Scan for the cell matching the given text and deliver its [x, y] coordinate at center. 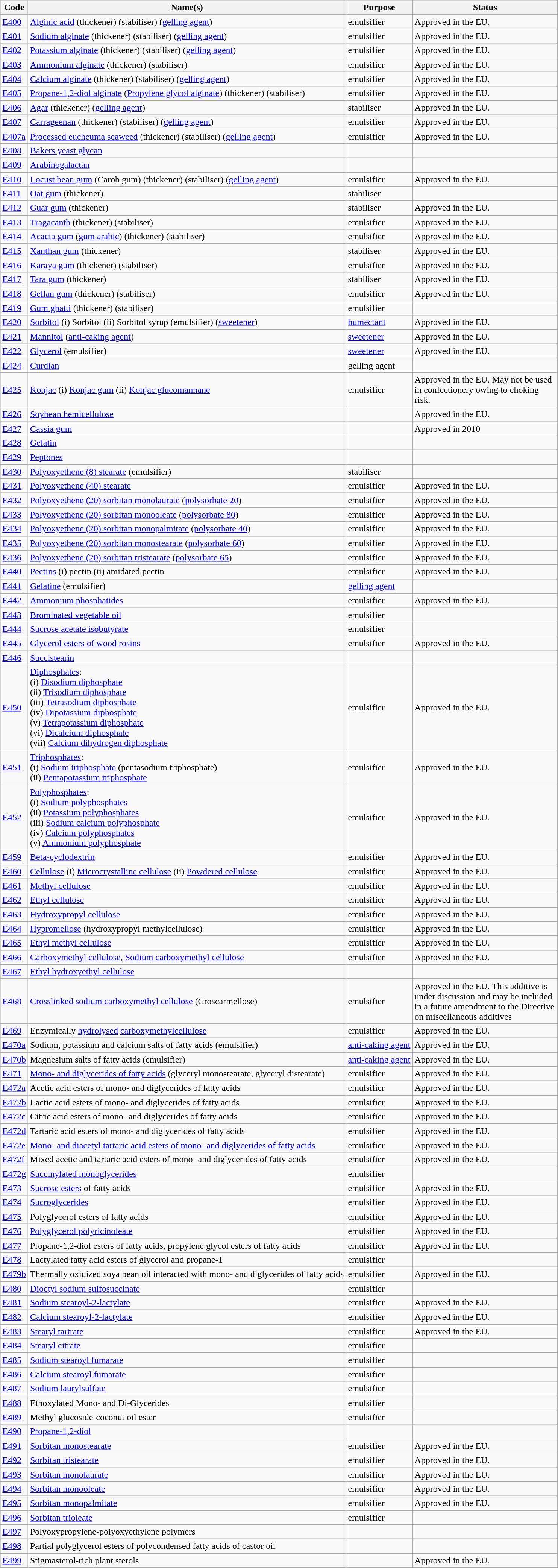
E409 [14, 165]
Carboxymethyl cellulose, Sodium carboxymethyl cellulose [187, 957]
Thermally oxidized soya bean oil interacted with mono- and diglycerides of fatty acids [187, 1274]
E424 [14, 365]
E421 [14, 337]
Succinylated monoglycerides [187, 1174]
E422 [14, 351]
Status [485, 8]
E470a [14, 1045]
E404 [14, 79]
E402 [14, 50]
E431 [14, 486]
Mannitol (anti-caking agent) [187, 337]
Soybean hemicellulose [187, 414]
Polyoxyethene (8) stearate (emulsifier) [187, 472]
Propane-1,2-diol alginate (Propylene glycol alginate) (thickener) (stabiliser) [187, 93]
Glycerol esters of wood rosins [187, 643]
E401 [14, 36]
E470b [14, 1060]
E414 [14, 237]
E442 [14, 600]
E479b [14, 1274]
E485 [14, 1360]
Sorbitan monostearate [187, 1446]
Stearyl tartrate [187, 1331]
Hydroxypropyl cellulose [187, 914]
E496 [14, 1518]
E497 [14, 1532]
E420 [14, 322]
E499 [14, 1560]
Polyoxyethene (20) sorbitan monopalmitate (polysorbate 40) [187, 529]
E416 [14, 265]
E494 [14, 1489]
E444 [14, 629]
E407 [14, 122]
Gum ghatti (thickener) (stabiliser) [187, 308]
E488 [14, 1403]
E415 [14, 251]
E443 [14, 615]
Arabinogalactan [187, 165]
E476 [14, 1231]
E483 [14, 1331]
humectant [379, 322]
E432 [14, 500]
Cassia gum [187, 428]
E461 [14, 886]
Tartaric acid esters of mono- and diglycerides of fatty acids [187, 1131]
Triphosphates:(i) Sodium triphosphate (pentasodium triphosphate)(ii) Pentapotassium triphosphate [187, 768]
E451 [14, 768]
Sorbitan trioleate [187, 1518]
E433 [14, 515]
E413 [14, 222]
E445 [14, 643]
E481 [14, 1303]
Carrageenan (thickener) (stabiliser) (gelling agent) [187, 122]
E425 [14, 390]
E472e [14, 1145]
Propane-1,2-diol esters of fatty acids, propylene glycol esters of fatty acids [187, 1245]
Mixed acetic and tartaric acid esters of mono- and diglycerides of fatty acids [187, 1160]
Sorbitan monopalmitate [187, 1503]
Polyglycerol esters of fatty acids [187, 1217]
Agar (thickener) (gelling agent) [187, 108]
E475 [14, 1217]
E480 [14, 1288]
Sorbitol (i) Sorbitol (ii) Sorbitol syrup (emulsifier) (sweetener) [187, 322]
Ethyl methyl cellulose [187, 943]
Methyl glucoside-coconut oil ester [187, 1417]
Name(s) [187, 8]
Ethyl cellulose [187, 900]
E489 [14, 1417]
E468 [14, 1001]
Dioctyl sodium sulfosuccinate [187, 1288]
Calcium alginate (thickener) (stabiliser) (gelling agent) [187, 79]
E490 [14, 1431]
Ethyl hydroxyethyl cellulose [187, 971]
Locust bean gum (Carob gum) (thickener) (stabiliser) (gelling agent) [187, 179]
Polyoxyethene (40) stearate [187, 486]
E465 [14, 943]
Approved in the EU. May not be used in confectionery owing to choking risk. [485, 390]
E411 [14, 194]
Processed eucheuma seaweed (thickener) (stabiliser) (gelling agent) [187, 136]
Purpose [379, 8]
Tragacanth (thickener) (stabiliser) [187, 222]
Sorbitan tristearate [187, 1460]
E452 [14, 818]
Citric acid esters of mono- and diglycerides of fatty acids [187, 1117]
E426 [14, 414]
Code [14, 8]
Karaya gum (thickener) (stabiliser) [187, 265]
E418 [14, 294]
E472b [14, 1102]
E400 [14, 22]
Peptones [187, 457]
E492 [14, 1460]
E478 [14, 1260]
E462 [14, 900]
Stearyl citrate [187, 1346]
E493 [14, 1474]
E434 [14, 529]
E436 [14, 557]
Sodium laurylsulfate [187, 1389]
Sorbitan monolaurate [187, 1474]
Acetic acid esters of mono- and diglycerides of fatty acids [187, 1088]
Hypromellose (hydroxypropyl methylcellulose) [187, 929]
E419 [14, 308]
E472a [14, 1088]
Potassium alginate (thickener) (stabiliser) (gelling agent) [187, 50]
Glycerol (emulsifier) [187, 351]
E484 [14, 1346]
E410 [14, 179]
E405 [14, 93]
E472f [14, 1160]
Approved in 2010 [485, 428]
Crosslinked sodium carboxymethyl cellulose (Croscarmellose) [187, 1001]
E469 [14, 1031]
Bakers yeast glycan [187, 150]
Methyl cellulose [187, 886]
Stigmasterol-rich plant sterols [187, 1560]
Pectins (i) pectin (ii) amidated pectin [187, 572]
E428 [14, 443]
E450 [14, 708]
Gelatin [187, 443]
E473 [14, 1188]
Ammonium phosphatides [187, 600]
E408 [14, 150]
E495 [14, 1503]
E406 [14, 108]
E430 [14, 472]
Approved in the EU. This additive is under discussion and may be included in a future amendment to the Directive on miscellaneous additives [485, 1001]
Mono- and diglycerides of fatty acids (glyceryl monostearate, glyceryl distearate) [187, 1074]
E441 [14, 586]
Partial polyglycerol esters of polycondensed fatty acids of castor oil [187, 1546]
E471 [14, 1074]
E429 [14, 457]
Acacia gum (gum arabic) (thickener) (stabiliser) [187, 237]
Calcium stearoyl-2-lactylate [187, 1317]
E474 [14, 1202]
Tara gum (thickener) [187, 279]
E407a [14, 136]
Succistearin [187, 658]
Calcium stearoyl fumarate [187, 1374]
Polyoxyethene (20) sorbitan tristearate (polysorbate 65) [187, 557]
E463 [14, 914]
E403 [14, 65]
Alginic acid (thickener) (stabiliser) (gelling agent) [187, 22]
Lactic acid esters of mono- and diglycerides of fatty acids [187, 1102]
E472g [14, 1174]
E491 [14, 1446]
E417 [14, 279]
E472d [14, 1131]
Ethoxylated Mono- and Di-Glycerides [187, 1403]
E498 [14, 1546]
Sodium alginate (thickener) (stabiliser) (gelling agent) [187, 36]
E460 [14, 871]
Mono- and diacetyl tartaric acid esters of mono- and diglycerides of fatty acids [187, 1145]
Oat gum (thickener) [187, 194]
Polyoxyethene (20) sorbitan monostearate (polysorbate 60) [187, 543]
Brominated vegetable oil [187, 615]
Lactylated fatty acid esters of glycerol and propane-1 [187, 1260]
Sucrose esters of fatty acids [187, 1188]
E446 [14, 658]
Sodium stearoyl fumarate [187, 1360]
E486 [14, 1374]
Polyoxyethene (20) sorbitan monooleate (polysorbate 80) [187, 515]
Curdlan [187, 365]
Cellulose (i) Microcrystalline cellulose (ii) Powdered cellulose [187, 871]
Sodium, potassium and calcium salts of fatty acids (emulsifier) [187, 1045]
E467 [14, 971]
E464 [14, 929]
E440 [14, 572]
E435 [14, 543]
Propane-1,2-diol [187, 1431]
Sucrose acetate isobutyrate [187, 629]
Xanthan gum (thickener) [187, 251]
Beta-cyclodextrin [187, 857]
Polyglycerol polyricinoleate [187, 1231]
Sorbitan monooleate [187, 1489]
Gellan gum (thickener) (stabiliser) [187, 294]
Guar gum (thickener) [187, 208]
E487 [14, 1389]
Magnesium salts of fatty acids (emulsifier) [187, 1060]
Sodium stearoyl-2-lactylate [187, 1303]
E482 [14, 1317]
E477 [14, 1245]
E427 [14, 428]
Gelatine (emulsifier) [187, 586]
Ammonium alginate (thickener) (stabiliser) [187, 65]
Konjac (i) Konjac gum (ii) Konjac glucomannane [187, 390]
E459 [14, 857]
E472c [14, 1117]
Polyoxyethene (20) sorbitan monolaurate (polysorbate 20) [187, 500]
Sucroglycerides [187, 1202]
Polyoxypropylene-polyoxyethylene polymers [187, 1532]
E466 [14, 957]
Enzymically hydrolysed carboxymethylcellulose [187, 1031]
E412 [14, 208]
